Output the (x, y) coordinate of the center of the cell containing the given text.  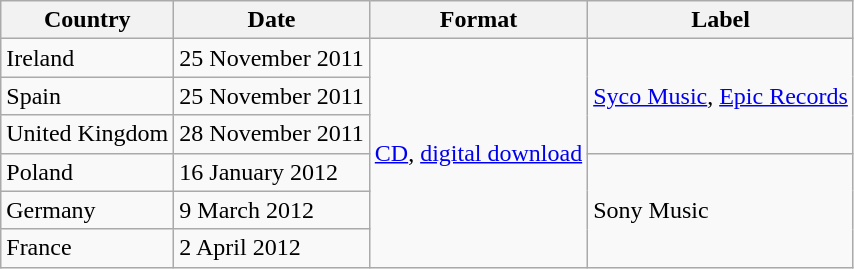
Date (272, 20)
Germany (88, 210)
CD, digital download (478, 153)
Syco Music, Epic Records (721, 96)
Format (478, 20)
Poland (88, 172)
Country (88, 20)
Ireland (88, 58)
United Kingdom (88, 134)
16 January 2012 (272, 172)
28 November 2011 (272, 134)
Spain (88, 96)
2 April 2012 (272, 248)
France (88, 248)
Label (721, 20)
Sony Music (721, 210)
9 March 2012 (272, 210)
